Scan for the cell matching the given text and deliver its (X, Y) coordinate at center. 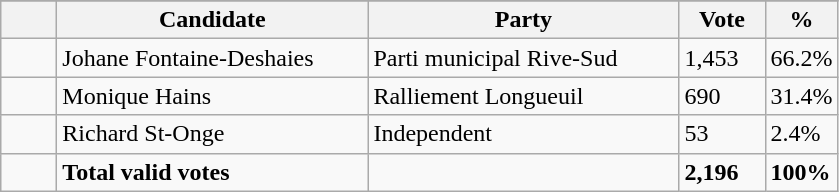
1,453 (722, 58)
Johane Fontaine-Deshaies (212, 58)
2,196 (722, 172)
Party (524, 20)
690 (722, 96)
Monique Hains (212, 96)
% (802, 20)
66.2% (802, 58)
100% (802, 172)
2.4% (802, 134)
31.4% (802, 96)
Candidate (212, 20)
Vote (722, 20)
Total valid votes (212, 172)
Independent (524, 134)
Richard St-Onge (212, 134)
Ralliement Longueuil (524, 96)
Parti municipal Rive-Sud (524, 58)
53 (722, 134)
